Pinpoint the cell where the given text exists, returning its [X, Y] midpoint coordinate. 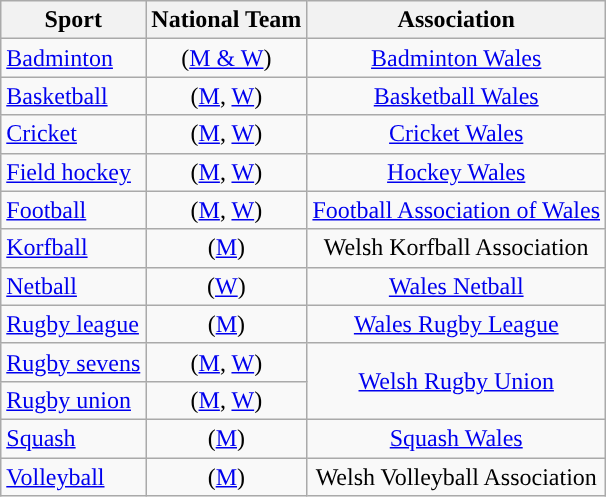
Basketball [74, 96]
Squash Wales [456, 438]
Volleyball [74, 477]
Wales Rugby League [456, 324]
Netball [74, 286]
Rugby union [74, 400]
Sport [74, 20]
Association [456, 20]
Cricket [74, 134]
Wales Netball [456, 286]
Rugby league [74, 324]
Cricket Wales [456, 134]
Hockey Wales [456, 172]
Squash [74, 438]
(W) [226, 286]
National Team [226, 20]
Welsh Volleyball Association [456, 477]
Basketball Wales [456, 96]
Football [74, 210]
Rugby sevens [74, 362]
Field hockey [74, 172]
Welsh Rugby Union [456, 381]
Korfball [74, 248]
Badminton [74, 58]
(M & W) [226, 58]
Football Association of Wales [456, 210]
Badminton Wales [456, 58]
Welsh Korfball Association [456, 248]
